Output the [X, Y] coordinate of the center of the cell containing the given text.  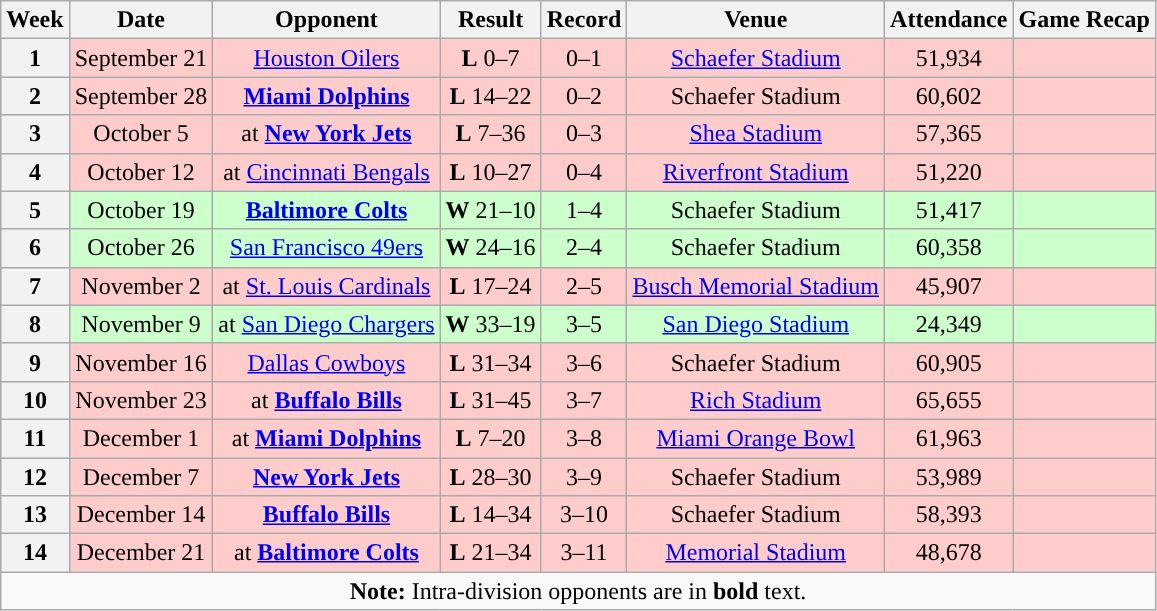
65,655 [949, 400]
Game Recap [1084, 20]
L 17–24 [490, 286]
4 [35, 172]
at Cincinnati Bengals [326, 172]
W 21–10 [490, 210]
0–3 [584, 134]
14 [35, 553]
9 [35, 362]
December 1 [141, 438]
3–9 [584, 477]
Date [141, 20]
2–5 [584, 286]
0–4 [584, 172]
5 [35, 210]
12 [35, 477]
51,220 [949, 172]
51,934 [949, 58]
at Baltimore Colts [326, 553]
2–4 [584, 248]
October 26 [141, 248]
L 0–7 [490, 58]
Miami Orange Bowl [756, 438]
51,417 [949, 210]
L 7–20 [490, 438]
1–4 [584, 210]
48,678 [949, 553]
at San Diego Chargers [326, 324]
San Diego Stadium [756, 324]
53,989 [949, 477]
Houston Oilers [326, 58]
Miami Dolphins [326, 96]
September 28 [141, 96]
December 21 [141, 553]
Baltimore Colts [326, 210]
L 14–34 [490, 515]
San Francisco 49ers [326, 248]
at New York Jets [326, 134]
Shea Stadium [756, 134]
at Miami Dolphins [326, 438]
0–1 [584, 58]
3–8 [584, 438]
Record [584, 20]
L 10–27 [490, 172]
at St. Louis Cardinals [326, 286]
Result [490, 20]
60,358 [949, 248]
W 33–19 [490, 324]
L 28–30 [490, 477]
L 21–34 [490, 553]
Riverfront Stadium [756, 172]
December 14 [141, 515]
60,905 [949, 362]
3–11 [584, 553]
6 [35, 248]
60,602 [949, 96]
Note: Intra-division opponents are in bold text. [578, 591]
7 [35, 286]
3–5 [584, 324]
L 14–22 [490, 96]
Buffalo Bills [326, 515]
3–6 [584, 362]
Opponent [326, 20]
Venue [756, 20]
8 [35, 324]
at Buffalo Bills [326, 400]
61,963 [949, 438]
November 23 [141, 400]
November 16 [141, 362]
3 [35, 134]
Memorial Stadium [756, 553]
2 [35, 96]
L 7–36 [490, 134]
Rich Stadium [756, 400]
10 [35, 400]
November 9 [141, 324]
58,393 [949, 515]
Attendance [949, 20]
0–2 [584, 96]
October 5 [141, 134]
November 2 [141, 286]
3–10 [584, 515]
3–7 [584, 400]
1 [35, 58]
45,907 [949, 286]
57,365 [949, 134]
Week [35, 20]
24,349 [949, 324]
October 19 [141, 210]
Busch Memorial Stadium [756, 286]
W 24–16 [490, 248]
11 [35, 438]
New York Jets [326, 477]
Dallas Cowboys [326, 362]
L 31–34 [490, 362]
L 31–45 [490, 400]
December 7 [141, 477]
October 12 [141, 172]
September 21 [141, 58]
13 [35, 515]
